Capture the cell that displays the provided text and extract its [x, y] central coordinate. 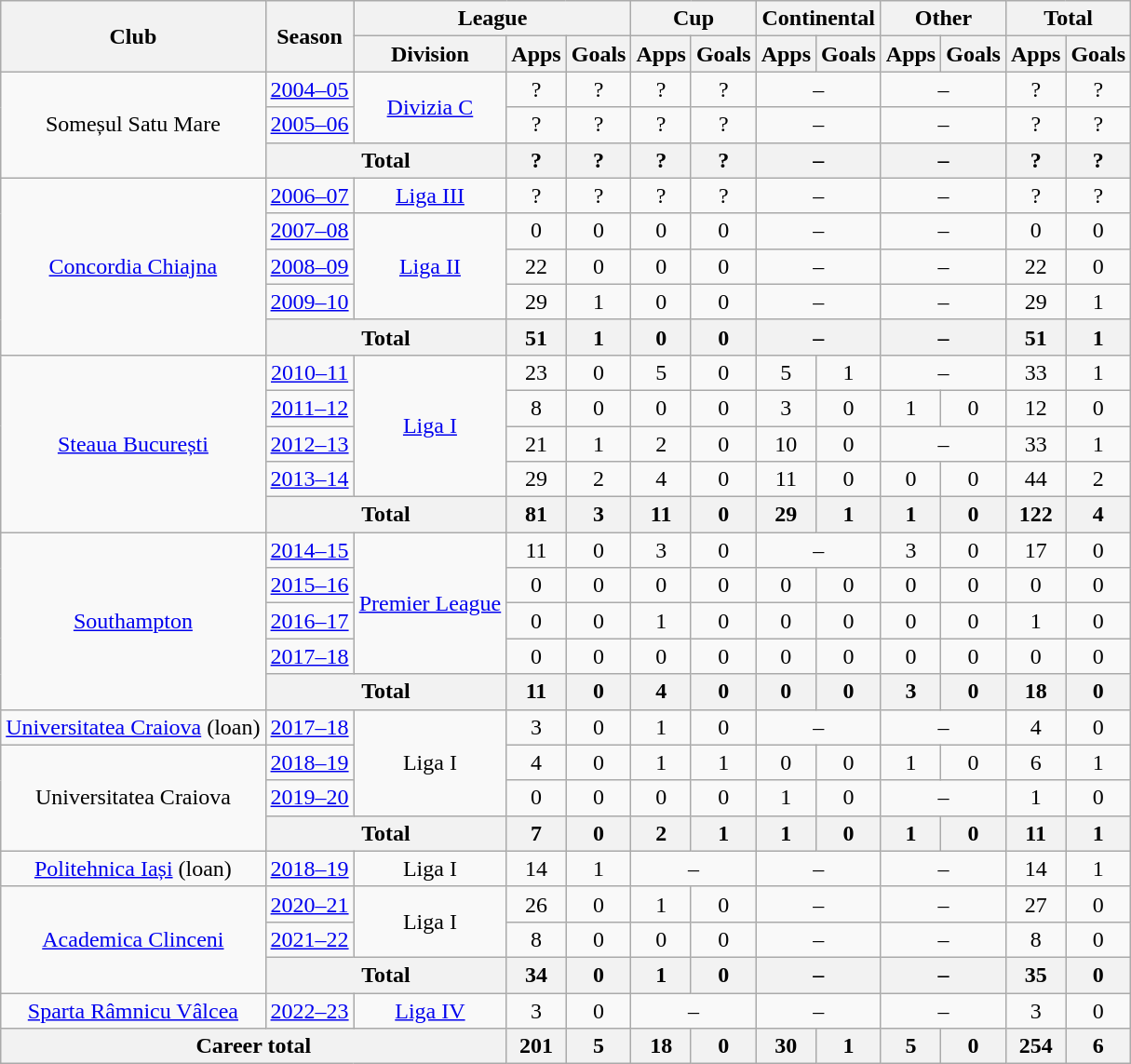
2016–17 [309, 621]
2004–05 [309, 89]
35 [1035, 975]
254 [1035, 1046]
Politehnica Iași (loan) [133, 869]
Sparta Râmnicu Vâlcea [133, 1010]
Steaua București [133, 443]
Season [309, 36]
26 [536, 904]
27 [1035, 904]
Universitatea Craiova (loan) [133, 727]
17 [1035, 550]
Divizia C [430, 107]
2007–08 [309, 231]
Concordia Chiajna [133, 266]
Someșul Satu Mare [133, 125]
30 [786, 1046]
2020–21 [309, 904]
23 [536, 372]
Liga III [430, 195]
Southampton [133, 621]
Universitatea Craiova [133, 798]
2012–13 [309, 444]
Cup [693, 19]
12 [1035, 408]
7 [536, 833]
2010–11 [309, 372]
Academica Clinceni [133, 939]
Club [133, 36]
201 [536, 1046]
2008–09 [309, 266]
League [492, 19]
2005–06 [309, 125]
2006–07 [309, 195]
2019–20 [309, 798]
2009–10 [309, 302]
Premier League [430, 603]
44 [1035, 479]
34 [536, 975]
2021–22 [309, 939]
Continental [818, 19]
Liga IV [430, 1010]
Other [943, 19]
2014–15 [309, 550]
21 [536, 444]
2013–14 [309, 479]
2015–16 [309, 586]
Career total [253, 1046]
2011–12 [309, 408]
2022–23 [309, 1010]
81 [536, 515]
Division [430, 54]
10 [786, 444]
Liga II [430, 266]
122 [1035, 515]
